Find where the given text appears and provide that cell's center as (x, y) coordinate. 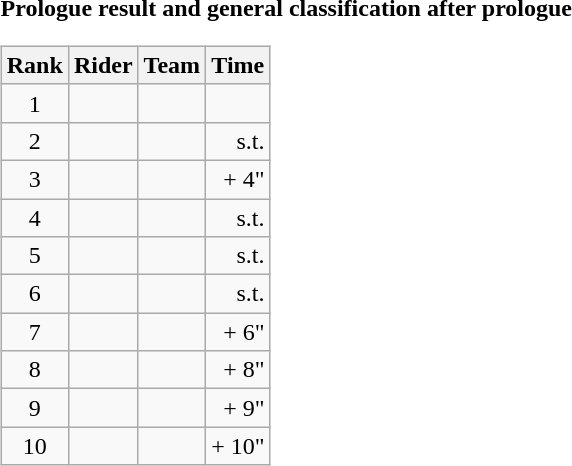
+ 9" (238, 408)
Time (238, 65)
7 (34, 332)
10 (34, 446)
6 (34, 294)
4 (34, 217)
2 (34, 141)
Rank (34, 65)
Team (172, 65)
+ 6" (238, 332)
9 (34, 408)
+ 10" (238, 446)
+ 4" (238, 179)
+ 8" (238, 370)
3 (34, 179)
8 (34, 370)
Rider (103, 65)
5 (34, 256)
1 (34, 103)
